Provide the (x, y) coordinate of the cell's center where the given text is located.  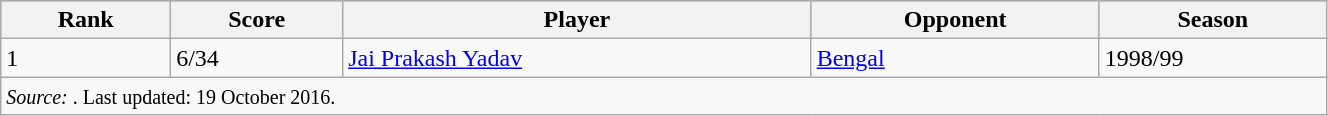
Bengal (955, 58)
1998/99 (1212, 58)
Season (1212, 20)
Player (578, 20)
Score (257, 20)
Opponent (955, 20)
Source: . Last updated: 19 October 2016. (664, 96)
1 (86, 58)
Jai Prakash Yadav (578, 58)
6/34 (257, 58)
Rank (86, 20)
